Identify which cell holds the provided text, then report its [x, y] central coordinate. 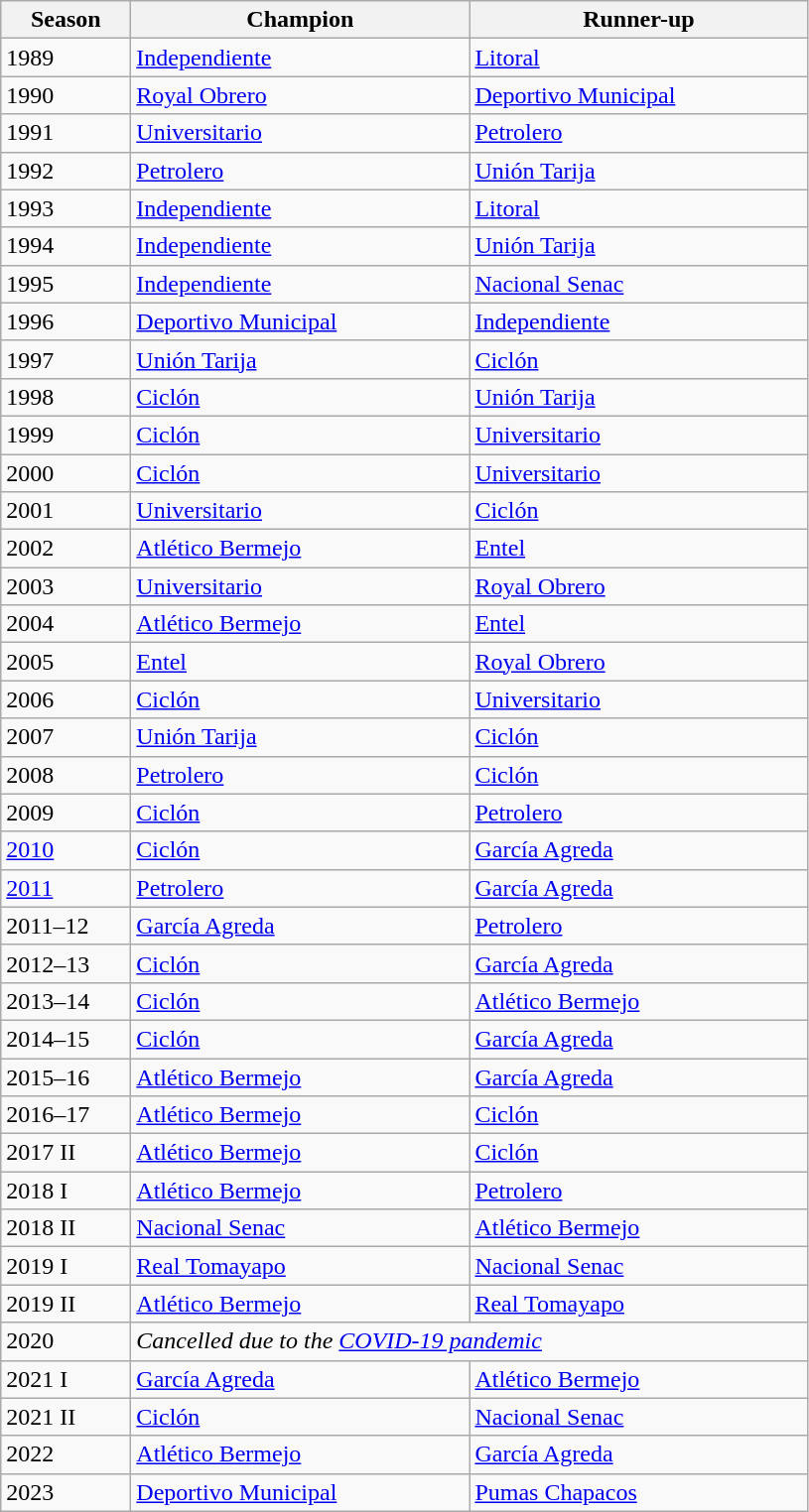
Cancelled due to the COVID-19 pandemic [470, 1341]
1998 [66, 397]
2019 II [66, 1304]
1999 [66, 435]
1989 [66, 58]
1995 [66, 284]
1994 [66, 246]
2011–12 [66, 926]
2020 [66, 1341]
1991 [66, 133]
1996 [66, 321]
2005 [66, 662]
2008 [66, 775]
2006 [66, 699]
2018 II [66, 1228]
1997 [66, 359]
2014–15 [66, 1039]
2009 [66, 813]
1993 [66, 208]
Pumas Chapacos [639, 1492]
2021 I [66, 1379]
2013–14 [66, 1001]
1992 [66, 171]
2022 [66, 1454]
2012–13 [66, 963]
2011 [66, 888]
1990 [66, 95]
2023 [66, 1492]
2017 II [66, 1153]
2000 [66, 473]
2002 [66, 549]
2015–16 [66, 1076]
Champion [300, 20]
2010 [66, 850]
2003 [66, 586]
Season [66, 20]
2021 II [66, 1417]
2016–17 [66, 1115]
2007 [66, 737]
2019 I [66, 1266]
Runner-up [639, 20]
2018 I [66, 1191]
2001 [66, 511]
2004 [66, 624]
